Provide the [X, Y] coordinate of the cell's center where the given text is located.  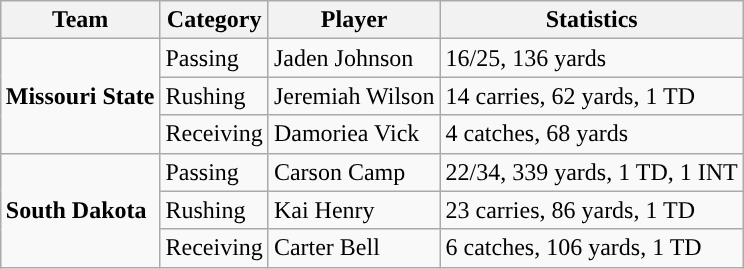
Jaden Johnson [354, 58]
14 carries, 62 yards, 1 TD [592, 96]
4 catches, 68 yards [592, 134]
Damoriea Vick [354, 134]
Kai Henry [354, 210]
Carter Bell [354, 248]
Category [214, 20]
Jeremiah Wilson [354, 96]
23 carries, 86 yards, 1 TD [592, 210]
6 catches, 106 yards, 1 TD [592, 248]
Team [80, 20]
Missouri State [80, 96]
22/34, 339 yards, 1 TD, 1 INT [592, 172]
South Dakota [80, 210]
Player [354, 20]
Statistics [592, 20]
Carson Camp [354, 172]
16/25, 136 yards [592, 58]
